Find where the given text appears and provide that cell's center as [X, Y] coordinate. 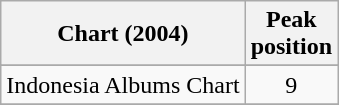
Chart (2004) [123, 34]
Peakposition [291, 34]
9 [291, 85]
Indonesia Albums Chart [123, 85]
